Find where the given text appears and provide that cell's center as [x, y] coordinate. 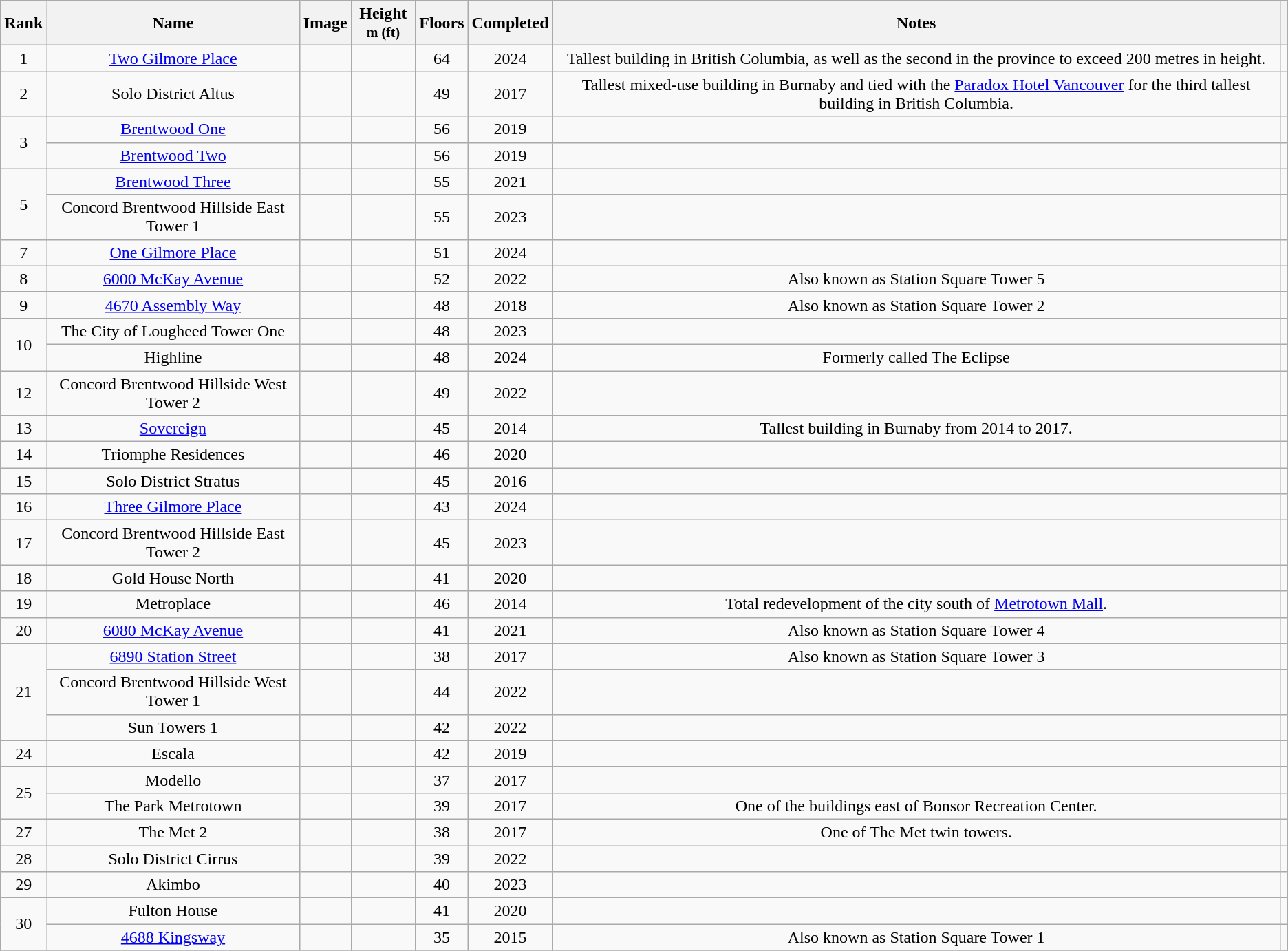
14 [23, 455]
7 [23, 253]
Notes [916, 23]
27 [23, 832]
12 [23, 392]
The Park Metrotown [173, 806]
30 [23, 924]
16 [23, 507]
35 [442, 937]
8 [23, 279]
Also known as Station Square Tower 4 [916, 630]
Also known as Station Square Tower 3 [916, 656]
Tallest mixed-use building in Burnaby and tied with the Paradox Hotel Vancouver for the third tallest building in British Columbia. [916, 94]
Sovereign [173, 429]
Also known as Station Square Tower 1 [916, 937]
Tallest building in British Columbia, as well as the second in the province to exceed 200 metres in height. [916, 58]
Three Gilmore Place [173, 507]
19 [23, 604]
37 [442, 780]
Also known as Station Square Tower 2 [916, 305]
Heightm (ft) [383, 23]
Fulton House [173, 911]
5 [23, 204]
2016 [511, 481]
40 [442, 885]
Sun Towers 1 [173, 727]
Two Gilmore Place [173, 58]
One of The Met twin towers. [916, 832]
20 [23, 630]
2 [23, 94]
28 [23, 858]
21 [23, 692]
24 [23, 754]
29 [23, 885]
Brentwood Three [173, 182]
Gold House North [173, 578]
2018 [511, 305]
Floors [442, 23]
43 [442, 507]
25 [23, 793]
One of the buildings east of Bonsor Recreation Center. [916, 806]
Highline [173, 357]
Triomphe Residences [173, 455]
Brentwood Two [173, 156]
4670 Assembly Way [173, 305]
6890 Station Street [173, 656]
6080 McKay Avenue [173, 630]
Tallest building in Burnaby from 2014 to 2017. [916, 429]
52 [442, 279]
Rank [23, 23]
Metroplace [173, 604]
2015 [511, 937]
Escala [173, 754]
13 [23, 429]
Name [173, 23]
Formerly called The Eclipse [916, 357]
Concord Brentwood Hillside West Tower 2 [173, 392]
Concord Brentwood Hillside East Tower 1 [173, 217]
Total redevelopment of the city south of Metrotown Mall. [916, 604]
1 [23, 58]
Solo District Cirrus [173, 858]
18 [23, 578]
Also known as Station Square Tower 5 [916, 279]
Akimbo [173, 885]
One Gilmore Place [173, 253]
Image [325, 23]
Concord Brentwood Hillside East Tower 2 [173, 542]
The Met 2 [173, 832]
17 [23, 542]
15 [23, 481]
64 [442, 58]
9 [23, 305]
3 [23, 142]
51 [442, 253]
4688 Kingsway [173, 937]
6000 McKay Avenue [173, 279]
Concord Brentwood Hillside West Tower 1 [173, 692]
Solo District Stratus [173, 481]
44 [442, 692]
Solo District Altus [173, 94]
10 [23, 344]
The City of Lougheed Tower One [173, 331]
Modello [173, 780]
Completed [511, 23]
Brentwood One [173, 129]
